Find where the given text appears and provide that cell's center as [X, Y] coordinate. 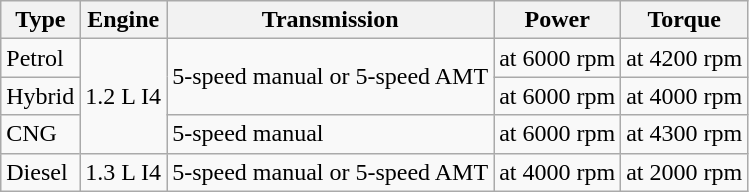
at 4300 rpm [684, 134]
Transmission [330, 20]
Torque [684, 20]
Hybrid [40, 96]
at 2000 rpm [684, 172]
at 4200 rpm [684, 58]
Diesel [40, 172]
1.2 L I4 [124, 96]
CNG [40, 134]
1.3 L I4 [124, 172]
Engine [124, 20]
Power [558, 20]
Type [40, 20]
5-speed manual [330, 134]
Petrol [40, 58]
